Find where the given text appears and provide that cell's center as [X, Y] coordinate. 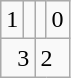
1 [12, 20]
0 [58, 20]
3 [18, 58]
2 [52, 58]
